For the text-containing cell, return its midpoint in [X, Y] coordinate format. 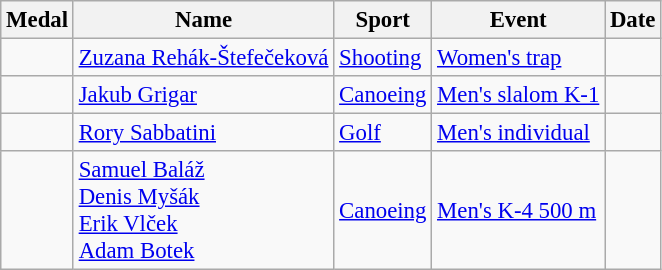
Zuzana Rehák-Štefečeková [203, 58]
Shooting [383, 58]
Samuel BalážDenis MyšákErik VlčekAdam Botek [203, 210]
Sport [383, 20]
Event [518, 20]
Name [203, 20]
Men's individual [518, 133]
Men's K-4 500 m [518, 210]
Jakub Grigar [203, 95]
Men's slalom K-1 [518, 95]
Women's trap [518, 58]
Golf [383, 133]
Date [633, 20]
Medal [38, 20]
Rory Sabbatini [203, 133]
